Output the (X, Y) coordinate of the center of the cell containing the given text.  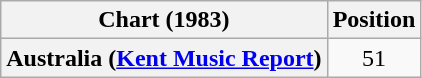
51 (374, 58)
Chart (1983) (164, 20)
Australia (Kent Music Report) (164, 58)
Position (374, 20)
